Detect which cell encompasses the target text, then output its [X, Y] center coordinate. 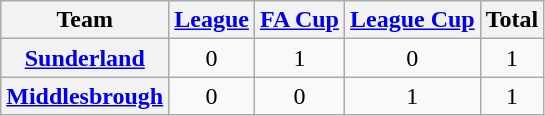
Middlesbrough [85, 96]
FA Cup [299, 20]
League [212, 20]
League Cup [412, 20]
Sunderland [85, 58]
Team [85, 20]
Total [512, 20]
